Scan for the cell matching the given text and deliver its (x, y) coordinate at center. 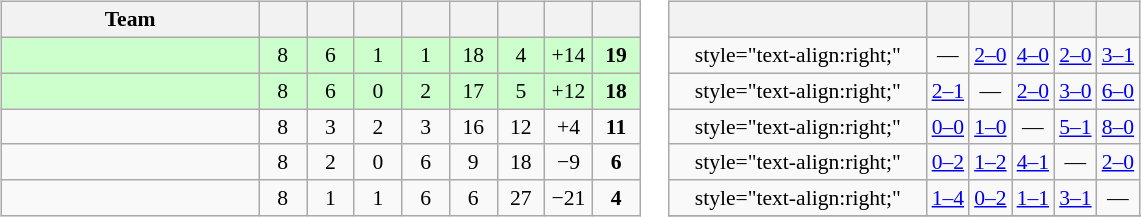
+4 (569, 127)
+12 (569, 91)
11 (616, 127)
27 (521, 198)
+14 (569, 55)
5 (521, 91)
1–1 (1034, 198)
1–2 (990, 162)
4–1 (1034, 162)
17 (473, 91)
−21 (569, 198)
0–0 (948, 127)
3–0 (1076, 91)
19 (616, 55)
12 (521, 127)
1–0 (990, 127)
16 (473, 127)
Team (130, 20)
6–0 (1118, 91)
5–1 (1076, 127)
1–4 (948, 198)
−9 (569, 162)
8–0 (1118, 127)
4–0 (1034, 55)
9 (473, 162)
2–1 (948, 91)
